Extract the (X, Y) coordinate from the center of the cell holding the provided text.  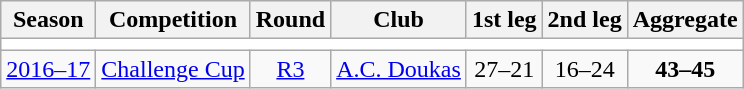
1st leg (504, 20)
27–21 (504, 69)
Club (399, 20)
43–45 (685, 69)
2nd leg (584, 20)
2016–17 (48, 69)
A.C. Doukas (399, 69)
Aggregate (685, 20)
R3 (290, 69)
Challenge Cup (173, 69)
Competition (173, 20)
16–24 (584, 69)
Round (290, 20)
Season (48, 20)
